Detect which cell encompasses the target text, then output its (X, Y) center coordinate. 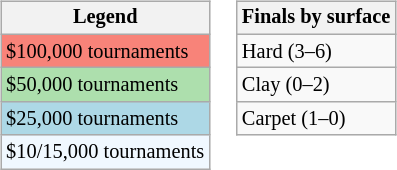
$10/15,000 tournaments (105, 152)
$25,000 tournaments (105, 119)
Carpet (1–0) (316, 119)
Clay (0–2) (316, 85)
Legend (105, 18)
$50,000 tournaments (105, 85)
Finals by surface (316, 18)
$100,000 tournaments (105, 51)
Hard (3–6) (316, 51)
